Provide the [X, Y] coordinate of the cell's center where the given text is located.  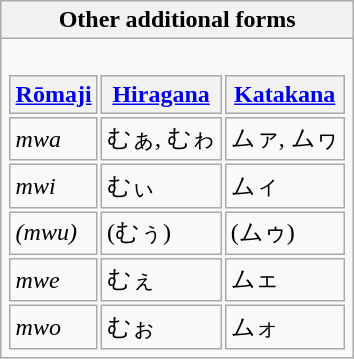
Rōmaji [54, 94]
むぇ [162, 280]
mwi [54, 186]
Rōmaji Hiragana Katakana mwa むぁ, むゎ ムァ, ムヮ mwi むぃ ムィ (mwu) (むぅ) (ムゥ) mwe むぇ ムェ mwo むぉ ムォ [178, 198]
mwa [54, 139]
むぁ, むゎ [162, 139]
むぉ [162, 327]
mwo [54, 327]
むぃ [162, 186]
(mwu) [54, 233]
ムィ [284, 186]
ムォ [284, 327]
Other additional forms [178, 20]
Hiragana [162, 94]
ムァ, ムヮ [284, 139]
Katakana [284, 94]
(ムゥ) [284, 233]
(むぅ) [162, 233]
ムェ [284, 280]
mwe [54, 280]
